Output the (X, Y) coordinate of the center of the cell containing the given text.  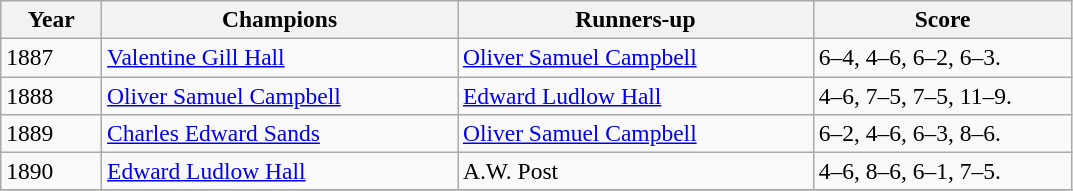
Score (942, 19)
1888 (52, 95)
4–6, 7–5, 7–5, 11–9. (942, 95)
4–6, 8–6, 6–1, 7–5. (942, 171)
6–4, 4–6, 6–2, 6–3. (942, 57)
A.W. Post (636, 171)
Champions (280, 19)
Valentine Gill Hall (280, 57)
Runners-up (636, 19)
1889 (52, 133)
Charles Edward Sands (280, 133)
6–2, 4–6, 6–3, 8–6. (942, 133)
1887 (52, 57)
Year (52, 19)
1890 (52, 171)
